Provide the [X, Y] coordinate of the cell's center where the given text is located.  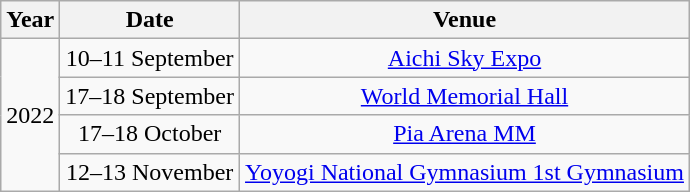
Year [30, 20]
Aichi Sky Expo [465, 58]
2022 [30, 115]
17–18 September [150, 96]
Date [150, 20]
Yoyogi National Gymnasium 1st Gymnasium [465, 172]
Venue [465, 20]
10–11 September [150, 58]
World Memorial Hall [465, 96]
12–13 November [150, 172]
Pia Arena MM [465, 134]
17–18 October [150, 134]
